Return [x, y] of the center of cell containing provided text 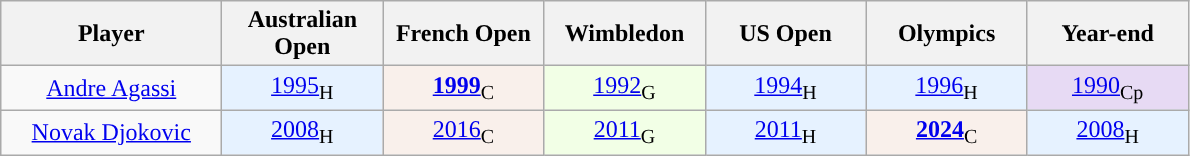
1994H [786, 88]
Andre Agassi [112, 88]
1992G [624, 88]
1999C [464, 88]
2016C [464, 132]
1995H [302, 88]
Year-end [1108, 34]
US Open [786, 34]
Player [112, 34]
2011H [786, 132]
1990Cp [1108, 88]
2024C [946, 132]
Wimbledon [624, 34]
Olympics [946, 34]
French Open [464, 34]
Australian Open [302, 34]
Novak Djokovic [112, 132]
1996H [946, 88]
2011G [624, 132]
